For the text-containing cell, return its midpoint in (x, y) coordinate format. 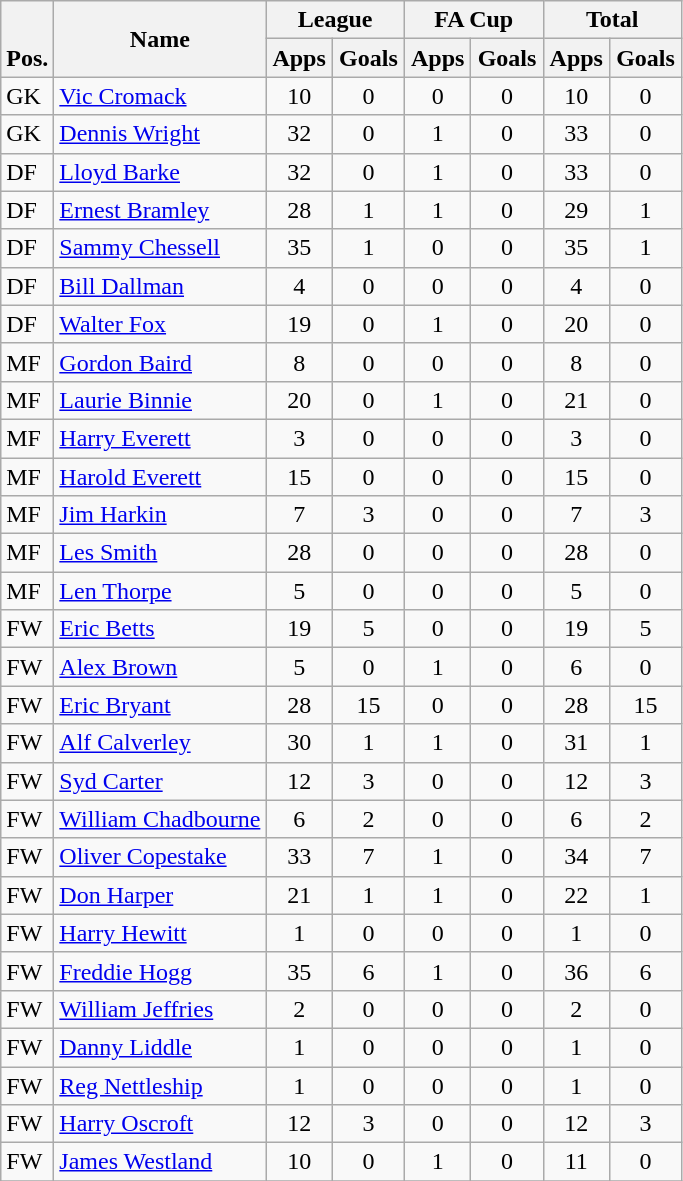
Syd Carter (160, 781)
Dennis Wright (160, 134)
Freddie Hogg (160, 971)
34 (576, 857)
Harry Everett (160, 438)
William Chadbourne (160, 819)
Bill Dallman (160, 286)
Reg Nettleship (160, 1085)
Danny Liddle (160, 1047)
Name (160, 39)
Vic Cromack (160, 96)
Harry Oscroft (160, 1124)
Les Smith (160, 553)
Gordon Baird (160, 362)
Pos. (28, 39)
36 (576, 971)
Ernest Bramley (160, 210)
31 (576, 743)
11 (576, 1162)
30 (300, 743)
Len Thorpe (160, 591)
Harry Hewitt (160, 933)
22 (576, 895)
29 (576, 210)
Harold Everett (160, 477)
FA Cup (474, 20)
Don Harper (160, 895)
Oliver Copestake (160, 857)
Laurie Binnie (160, 400)
William Jeffries (160, 1009)
Alex Brown (160, 667)
Sammy Chessell (160, 248)
Lloyd Barke (160, 172)
James Westland (160, 1162)
Total (612, 20)
League (336, 20)
Eric Betts (160, 629)
Walter Fox (160, 324)
Jim Harkin (160, 515)
Alf Calverley (160, 743)
Eric Bryant (160, 705)
